Extract the (x, y) coordinate from the center of the cell holding the provided text.  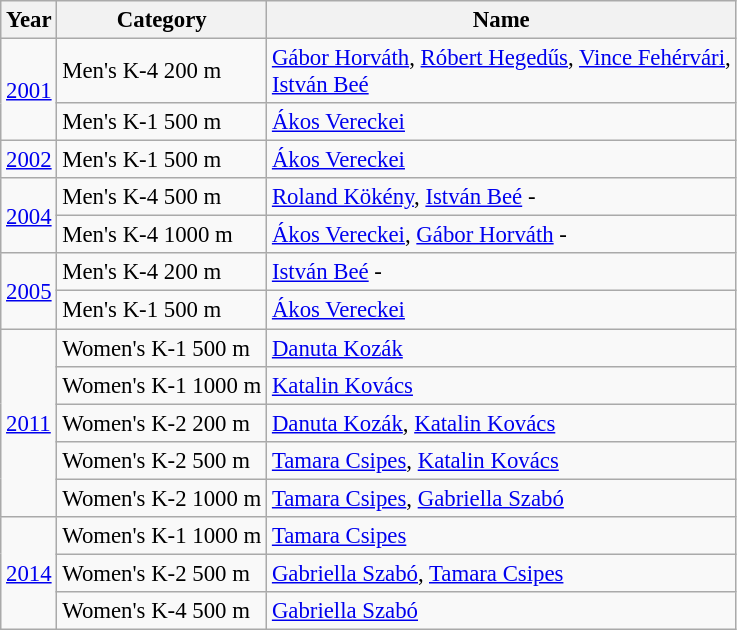
2001 (29, 90)
Katalin Kovács (502, 385)
Ákos Vereckei, Gábor Horváth - (502, 235)
Men's K-4 1000 m (162, 235)
Women's K-1 500 m (162, 348)
Gabriella Szabó, Tamara Csipes (502, 573)
Men's K-4 500 m (162, 197)
2002 (29, 160)
Tamara Csipes, Gabriella Szabó (502, 498)
Name (502, 20)
Women's K-4 500 m (162, 611)
Women's K-2 1000 m (162, 498)
2004 (29, 216)
Roland Kökény, István Beé - (502, 197)
Gábor Horváth, Róbert Hegedűs, Vince Fehérvári,István Beé (502, 72)
2014 (29, 574)
2011 (29, 423)
Tamara Csipes, Katalin Kovács (502, 460)
Category (162, 20)
Danuta Kozák, Katalin Kovács (502, 423)
Women's K-2 200 m (162, 423)
Gabriella Szabó (502, 611)
István Beé - (502, 273)
Danuta Kozák (502, 348)
Tamara Csipes (502, 536)
Year (29, 20)
2005 (29, 292)
